Capture the cell that displays the provided text and extract its [X, Y] central coordinate. 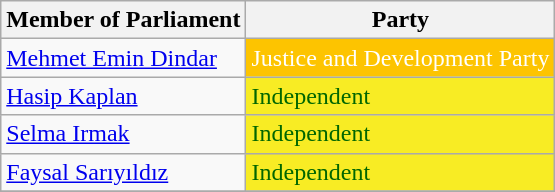
Selma Irmak [124, 134]
Mehmet Emin Dindar [124, 58]
Party [400, 20]
Hasip Kaplan [124, 96]
Member of Parliament [124, 20]
Justice and Development Party [400, 58]
Faysal Sarıyıldız [124, 172]
